Capture the cell that displays the provided text and extract its [x, y] central coordinate. 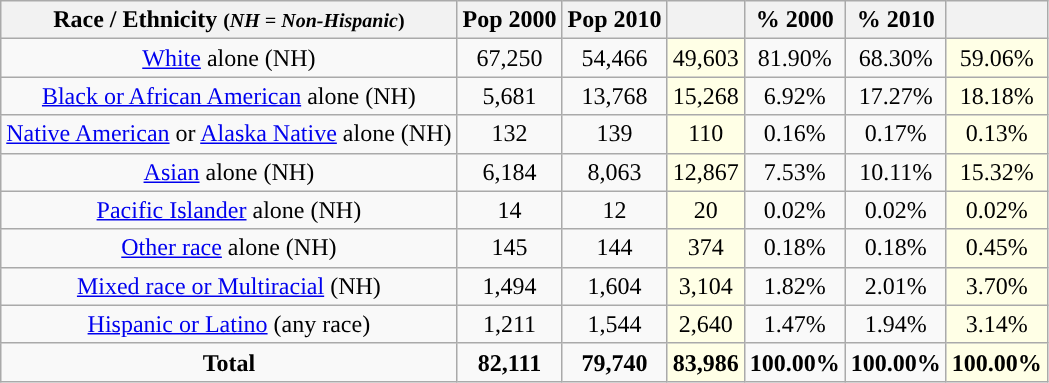
1.94% [896, 324]
% 2000 [794, 20]
1.47% [794, 324]
144 [614, 248]
Hispanic or Latino (any race) [229, 324]
139 [614, 134]
68.30% [896, 58]
0.13% [996, 134]
8,063 [614, 172]
1,604 [614, 286]
1.82% [794, 286]
3.14% [996, 324]
10.11% [896, 172]
67,250 [510, 58]
12 [614, 210]
49,603 [706, 58]
3,104 [706, 286]
59.06% [996, 58]
5,681 [510, 96]
1,211 [510, 324]
79,740 [614, 362]
6.92% [794, 96]
82,111 [510, 362]
0.17% [896, 134]
15,268 [706, 96]
6,184 [510, 172]
0.16% [794, 134]
13,768 [614, 96]
145 [510, 248]
12,867 [706, 172]
White alone (NH) [229, 58]
Total [229, 362]
0.45% [996, 248]
81.90% [794, 58]
Other race alone (NH) [229, 248]
374 [706, 248]
Race / Ethnicity (NH = Non-Hispanic) [229, 20]
14 [510, 210]
3.70% [996, 286]
1,494 [510, 286]
Pop 2010 [614, 20]
2,640 [706, 324]
Pacific Islander alone (NH) [229, 210]
Native American or Alaska Native alone (NH) [229, 134]
132 [510, 134]
15.32% [996, 172]
1,544 [614, 324]
83,986 [706, 362]
17.27% [896, 96]
2.01% [896, 286]
18.18% [996, 96]
Pop 2000 [510, 20]
110 [706, 134]
Black or African American alone (NH) [229, 96]
20 [706, 210]
Mixed race or Multiracial (NH) [229, 286]
Asian alone (NH) [229, 172]
7.53% [794, 172]
% 2010 [896, 20]
54,466 [614, 58]
